Output the (x, y) coordinate of the center of the cell containing the given text.  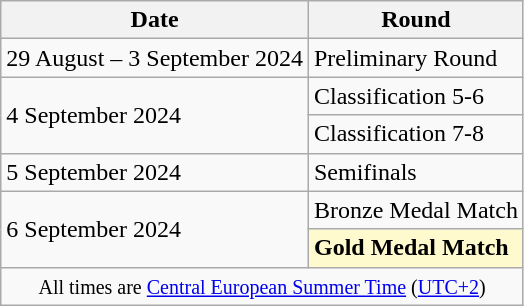
6 September 2024 (155, 229)
Semifinals (416, 172)
5 September 2024 (155, 172)
Date (155, 20)
Bronze Medal Match (416, 210)
Gold Medal Match (416, 248)
All times are Central European Summer Time (UTC+2) (262, 286)
Preliminary Round (416, 58)
4 September 2024 (155, 115)
Round (416, 20)
Classification 7-8 (416, 134)
29 August – 3 September 2024 (155, 58)
Classification 5-6 (416, 96)
